From the cell containing the given text, extract its center point as (X, Y) coordinate. 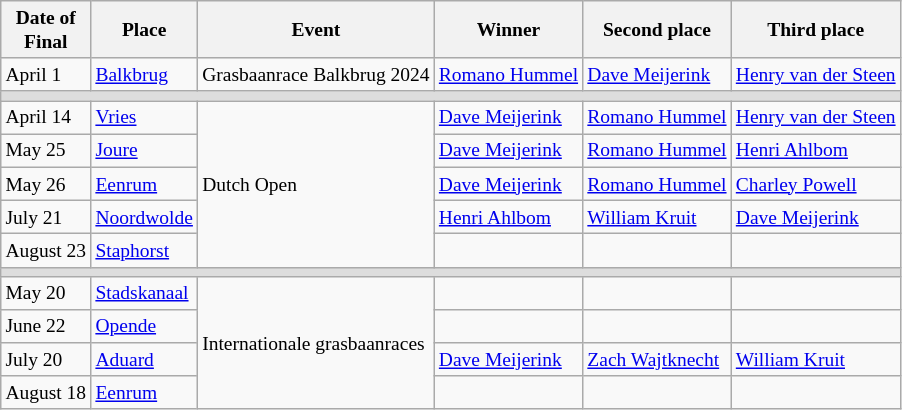
July 20 (46, 360)
Event (316, 30)
Staphorst (144, 250)
Third place (816, 30)
Aduard (144, 360)
Second place (657, 30)
Joure (144, 150)
Opende (144, 326)
Grasbaanrace Balkbrug 2024 (316, 74)
April 1 (46, 74)
Balkbrug (144, 74)
Vries (144, 118)
August 18 (46, 392)
May 20 (46, 292)
April 14 (46, 118)
Winner (508, 30)
May 26 (46, 184)
Stadskanaal (144, 292)
Charley Powell (816, 184)
Date ofFinal (46, 30)
August 23 (46, 250)
Noordwolde (144, 216)
Zach Wajtknecht (657, 360)
June 22 (46, 326)
July 21 (46, 216)
Place (144, 30)
Dutch Open (316, 184)
May 25 (46, 150)
Internationale grasbaanraces (316, 342)
